Return (x, y) of the center of cell containing provided text 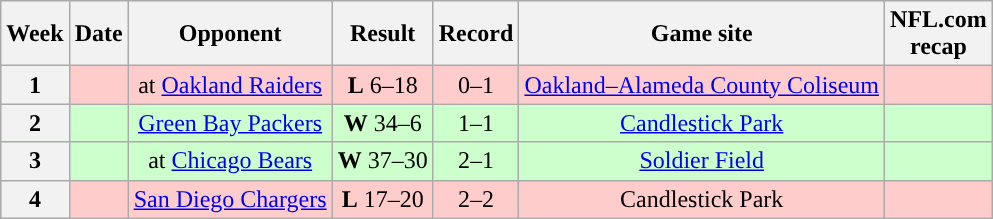
Green Bay Packers (230, 123)
2–2 (476, 199)
Date (98, 34)
Game site (702, 34)
W 37–30 (382, 161)
Week (35, 34)
NFL.comrecap (939, 34)
at Chicago Bears (230, 161)
W 34–6 (382, 123)
Record (476, 34)
1–1 (476, 123)
0–1 (476, 85)
Opponent (230, 34)
3 (35, 161)
2 (35, 123)
Result (382, 34)
at Oakland Raiders (230, 85)
L 17–20 (382, 199)
1 (35, 85)
4 (35, 199)
San Diego Chargers (230, 199)
L 6–18 (382, 85)
Oakland–Alameda County Coliseum (702, 85)
2–1 (476, 161)
Soldier Field (702, 161)
